For the text-containing cell, return its midpoint in (X, Y) coordinate format. 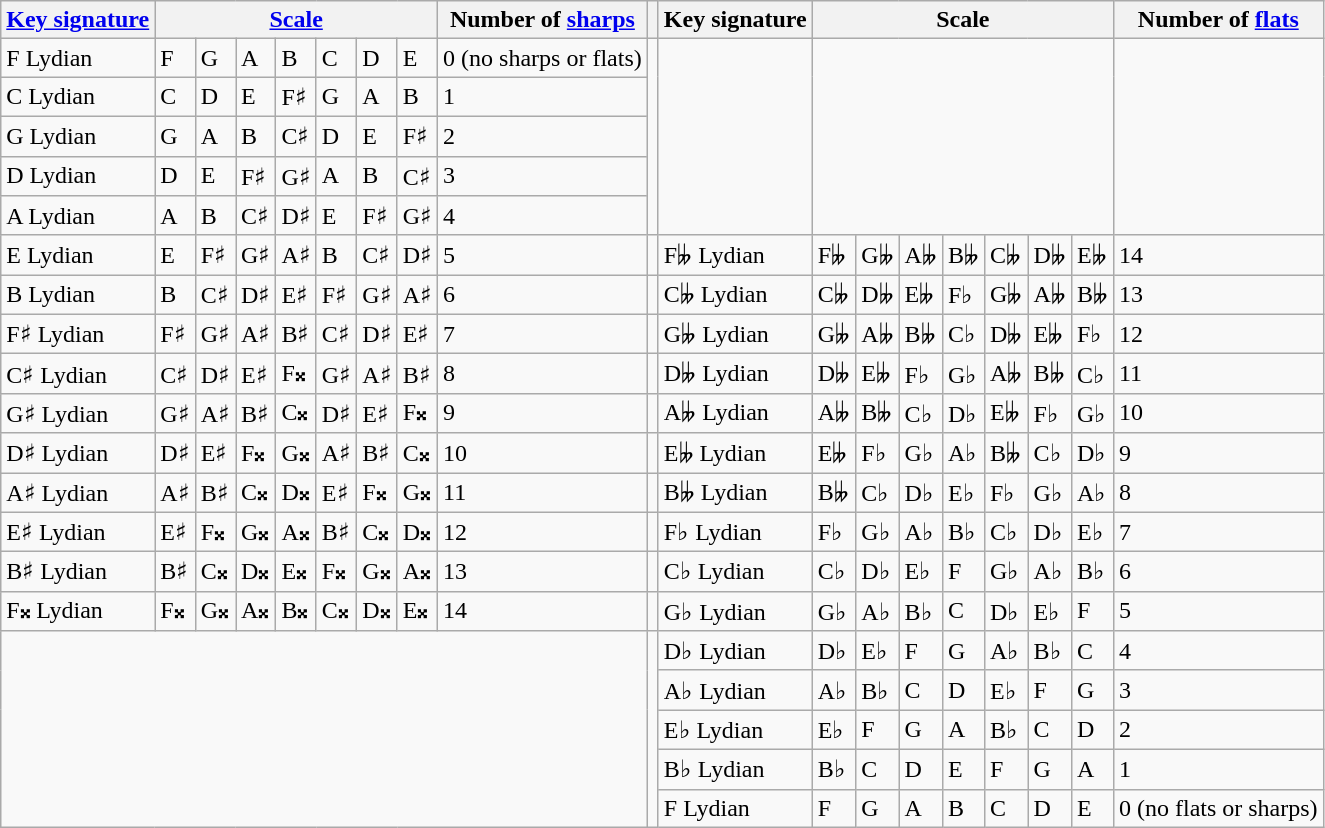
C Lydian (78, 97)
D♭ Lydian (735, 651)
G♯ Lydian (78, 413)
A Lydian (78, 216)
C𝄫 Lydian (735, 295)
E♭ Lydian (735, 730)
F♭ Lydian (735, 532)
D Lydian (78, 176)
C♯ Lydian (78, 374)
Number of flats (1218, 20)
Number of sharps (543, 20)
D𝄫 Lydian (735, 374)
G♭ Lydian (735, 611)
F𝄫 (834, 255)
B𝄫 Lydian (735, 492)
B Lydian (78, 295)
F𝄫 Lydian (735, 255)
A♭ Lydian (735, 690)
E𝄫 Lydian (735, 453)
E Lydian (78, 255)
F♯ Lydian (78, 334)
0 (no flats or sharps) (1218, 808)
D♯ Lydian (78, 453)
E♯ Lydian (78, 532)
F𝄪 Lydian (78, 611)
0 (no sharps or flats) (543, 58)
B𝄪 (296, 611)
B♯ Lydian (78, 572)
A♯ Lydian (78, 492)
A𝄫 Lydian (735, 413)
C♭ Lydian (735, 572)
G𝄫 Lydian (735, 334)
B♭ Lydian (735, 769)
G Lydian (78, 136)
